Capture the cell that displays the provided text and extract its [X, Y] central coordinate. 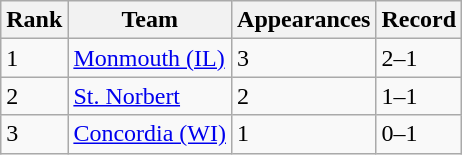
St. Norbert [150, 96]
2–1 [419, 58]
Concordia (WI) [150, 134]
0–1 [419, 134]
Appearances [304, 20]
Monmouth (IL) [150, 58]
Record [419, 20]
Rank [34, 20]
Team [150, 20]
1–1 [419, 96]
